Scan for the cell matching the given text and deliver its [X, Y] coordinate at center. 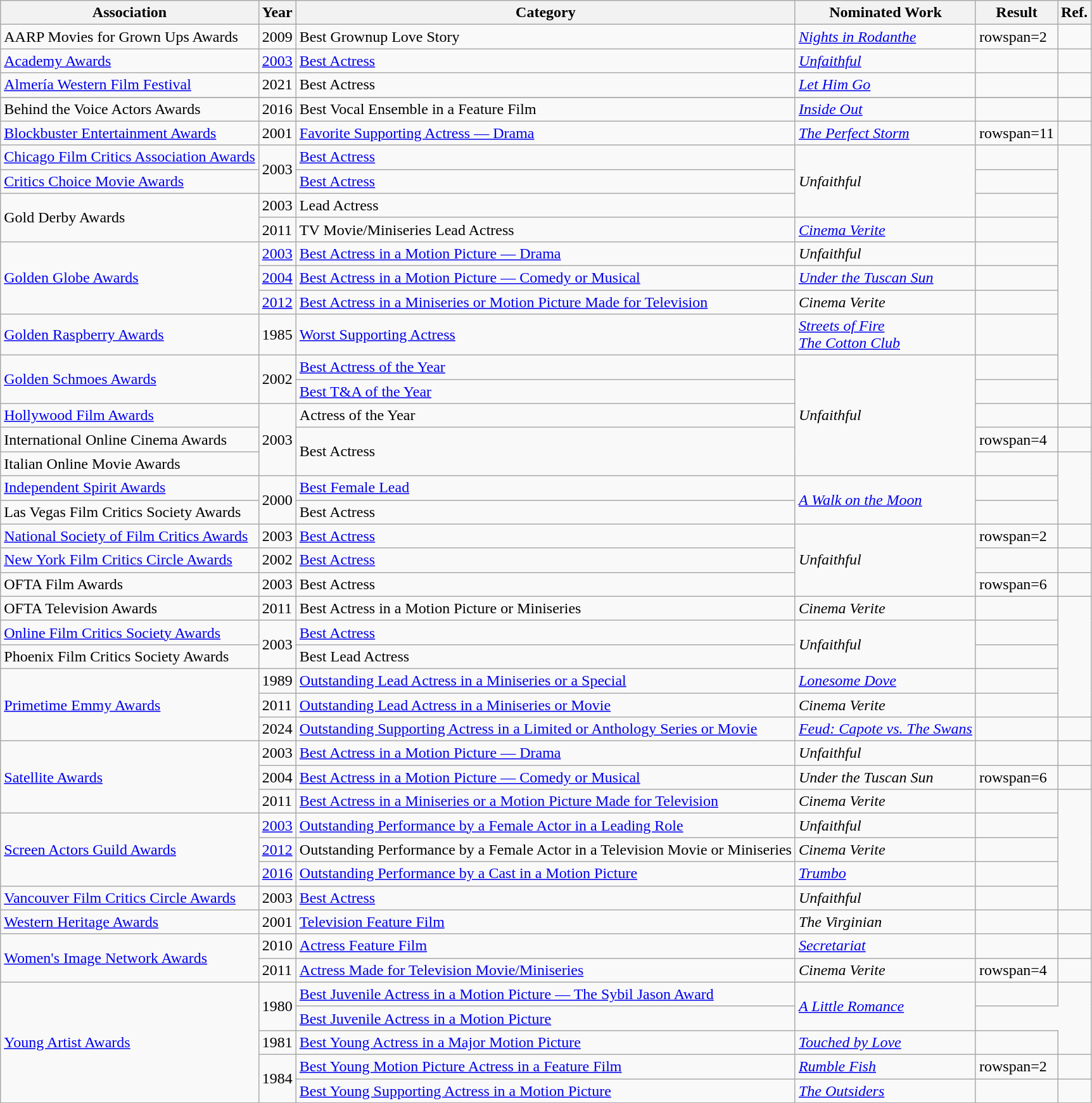
TV Movie/Miniseries Lead Actress [545, 229]
Online Film Critics Society Awards [130, 632]
Ref. [1074, 13]
Secretariat [886, 946]
Lead Actress [545, 205]
Phoenix Film Critics Society Awards [130, 656]
Lonesome Dove [886, 680]
2024 [277, 729]
Golden Schmoes Awards [130, 379]
Worst Supporting Actress [545, 335]
Touched by Love [886, 1042]
rowspan=11 [1016, 133]
National Society of Film Critics Awards [130, 536]
Independent Spirit Awards [130, 488]
Actress Feature Film [545, 946]
Best Actress in a Motion Picture or Miniseries [545, 608]
AARP Movies for Grown Ups Awards [130, 37]
Best Young Motion Picture Actress in a Feature Film [545, 1066]
Primetime Emmy Awards [130, 705]
Television Feature Film [545, 922]
Outstanding Performance by a Cast in a Motion Picture [545, 874]
Young Artist Awards [130, 1042]
Nights in Rodanthe [886, 37]
Feud: Capote vs. The Swans [886, 729]
Best Juvenile Actress in a Motion Picture [545, 1018]
Category [545, 13]
Behind the Voice Actors Awards [130, 109]
Gold Derby Awards [130, 217]
A Walk on the Moon [886, 500]
Best T&A of the Year [545, 392]
Best Actress in a Miniseries or Motion Picture Made for Television [545, 302]
Western Heritage Awards [130, 922]
2009 [277, 37]
Outstanding Lead Actress in a Miniseries or Movie [545, 705]
1985 [277, 335]
Outstanding Supporting Actress in a Limited or Anthology Series or Movie [545, 729]
Critics Choice Movie Awards [130, 181]
Vancouver Film Critics Circle Awards [130, 898]
Chicago Film Critics Association Awards [130, 157]
1980 [277, 1006]
Italian Online Movie Awards [130, 464]
Best Grownup Love Story [545, 37]
Best Juvenile Actress in a Motion Picture — The Sybil Jason Award [545, 994]
Outstanding Performance by a Female Actor in a Leading Role [545, 826]
Academy Awards [130, 61]
Best Female Lead [545, 488]
Streets of FireThe Cotton Club [886, 335]
Favorite Supporting Actress — Drama [545, 133]
Actress Made for Television Movie/Miniseries [545, 970]
Outstanding Performance by a Female Actor in a Television Movie or Miniseries [545, 850]
Outstanding Lead Actress in a Miniseries or a Special [545, 680]
Screen Actors Guild Awards [130, 850]
Las Vegas Film Critics Society Awards [130, 512]
Blockbuster Entertainment Awards [130, 133]
2010 [277, 946]
Inside Out [886, 109]
1984 [277, 1078]
Almería Western Film Festival [130, 85]
Actress of the Year [545, 416]
OFTA Film Awards [130, 584]
Best Lead Actress [545, 656]
Trumbo [886, 874]
Result [1016, 13]
Hollywood Film Awards [130, 416]
A Little Romance [886, 1006]
Rumble Fish [886, 1066]
Best Young Supporting Actress in a Motion Picture [545, 1090]
1989 [277, 680]
Satellite Awards [130, 777]
Golden Globe Awards [130, 277]
Best Actress in a Miniseries or a Motion Picture Made for Television [545, 801]
2021 [277, 85]
Year [277, 13]
Women's Image Network Awards [130, 958]
Association [130, 13]
The Virginian [886, 922]
Best Vocal Ensemble in a Feature Film [545, 109]
New York Film Critics Circle Awards [130, 560]
Golden Raspberry Awards [130, 335]
OFTA Television Awards [130, 608]
Let Him Go [886, 85]
Best Actress of the Year [545, 367]
International Online Cinema Awards [130, 440]
The Outsiders [886, 1090]
Nominated Work [886, 13]
Best Young Actress in a Major Motion Picture [545, 1042]
The Perfect Storm [886, 133]
1981 [277, 1042]
2000 [277, 500]
